From the cell containing the given text, extract its center point as (X, Y) coordinate. 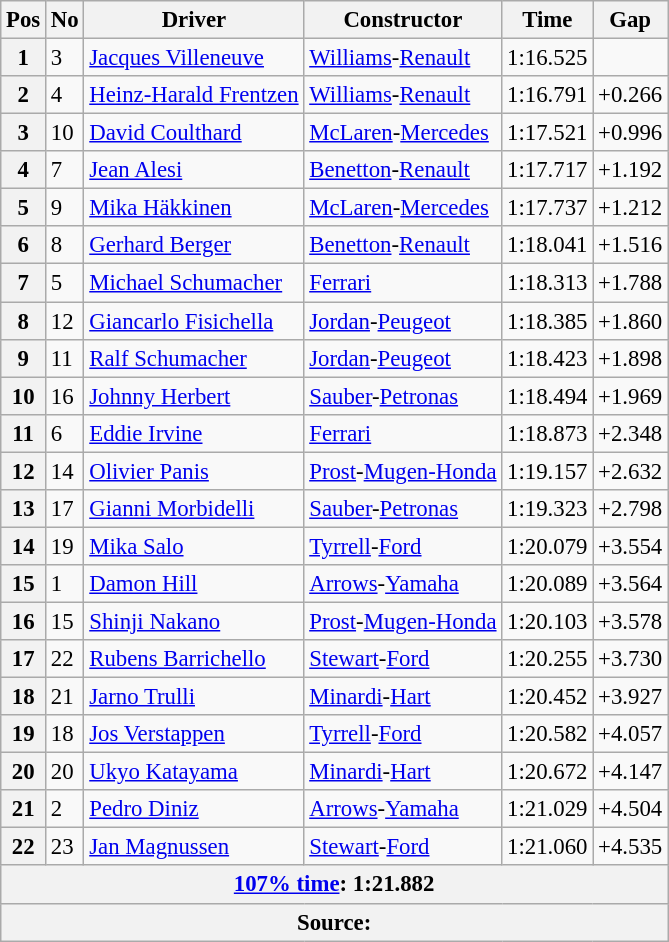
Pedro Diniz (194, 809)
Olivier Panis (194, 471)
1:18.041 (548, 245)
Jean Alesi (194, 170)
Driver (194, 20)
1:19.157 (548, 471)
13 (24, 509)
1:16.791 (548, 95)
1:20.452 (548, 697)
1:18.423 (548, 358)
Mika Salo (194, 546)
Jos Verstappen (194, 734)
1:17.521 (548, 133)
Jacques Villeneuve (194, 58)
+1.860 (630, 321)
David Coulthard (194, 133)
Gerhard Berger (194, 245)
+1.212 (630, 208)
Time (548, 20)
+4.147 (630, 772)
+1.969 (630, 396)
1:20.582 (548, 734)
Ralf Schumacher (194, 358)
107% time: 1:21.882 (334, 885)
+0.266 (630, 95)
1:17.737 (548, 208)
+3.564 (630, 584)
Mika Häkkinen (194, 208)
1:18.385 (548, 321)
Giancarlo Fisichella (194, 321)
+4.057 (630, 734)
1:20.672 (548, 772)
+1.788 (630, 283)
+0.996 (630, 133)
1:21.029 (548, 809)
1:18.873 (548, 433)
+3.554 (630, 546)
+1.898 (630, 358)
Jan Magnussen (194, 847)
Ukyo Katayama (194, 772)
Rubens Barrichello (194, 659)
+3.927 (630, 697)
+3.730 (630, 659)
Eddie Irvine (194, 433)
Damon Hill (194, 584)
23 (65, 847)
Constructor (403, 20)
Johnny Herbert (194, 396)
1:18.494 (548, 396)
+2.798 (630, 509)
1:20.089 (548, 584)
1:21.060 (548, 847)
1:17.717 (548, 170)
Gianni Morbidelli (194, 509)
Shinji Nakano (194, 621)
Michael Schumacher (194, 283)
No (65, 20)
Jarno Trulli (194, 697)
+2.632 (630, 471)
+1.192 (630, 170)
Heinz-Harald Frentzen (194, 95)
1:16.525 (548, 58)
Source: (334, 922)
Gap (630, 20)
1:18.313 (548, 283)
+4.504 (630, 809)
1:20.079 (548, 546)
1:20.103 (548, 621)
+3.578 (630, 621)
+2.348 (630, 433)
1:20.255 (548, 659)
+1.516 (630, 245)
1:19.323 (548, 509)
Pos (24, 20)
+4.535 (630, 847)
